Pinpoint the cell where the given text exists, returning its (X, Y) midpoint coordinate. 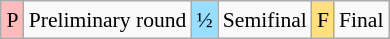
Preliminary round (108, 20)
Final (362, 20)
½ (204, 20)
Semifinal (265, 20)
F (323, 20)
P (12, 20)
